Detect which cell encompasses the target text, then output its [X, Y] center coordinate. 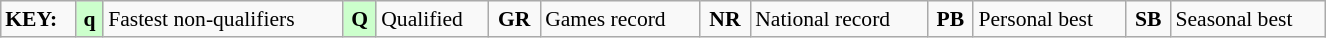
Q [360, 19]
Fastest non-qualifiers [223, 19]
Seasonal best [1248, 19]
KEY: [38, 19]
GR [514, 19]
SB [1148, 19]
Games record [620, 19]
q [90, 19]
Personal best [1049, 19]
National record [838, 19]
NR [725, 19]
PB [950, 19]
Qualified [432, 19]
